Find where the given text appears and provide that cell's center as [x, y] coordinate. 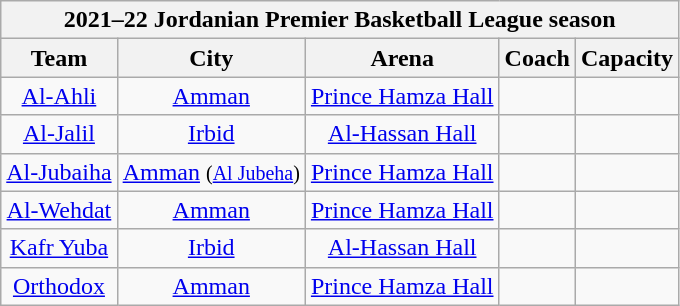
Amman (Al Jubeha) [211, 172]
Al-Wehdat [59, 210]
Al-Jubaiha [59, 172]
Al-Jalil [59, 134]
Al-Ahli [59, 96]
Kafr Yuba [59, 248]
Orthodox [59, 286]
2021–22 Jordanian Premier Basketball League season [340, 20]
City [211, 58]
Arena [402, 58]
Team [59, 58]
Capacity [626, 58]
Coach [537, 58]
